Identify which cell holds the provided text, then report its (X, Y) central coordinate. 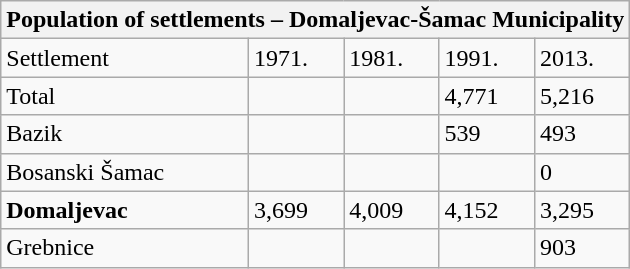
Population of settlements – Domaljevac-Šamac Municipality (316, 20)
1971. (296, 58)
539 (486, 134)
4,009 (392, 210)
3,699 (296, 210)
Bazik (125, 134)
0 (582, 172)
Domaljevac (125, 210)
Grebnice (125, 248)
Bosanski Šamac (125, 172)
4,152 (486, 210)
493 (582, 134)
4,771 (486, 96)
5,216 (582, 96)
1991. (486, 58)
3,295 (582, 210)
1981. (392, 58)
Settlement (125, 58)
2013. (582, 58)
Total (125, 96)
903 (582, 248)
